Output the (X, Y) coordinate of the center of the cell containing the given text.  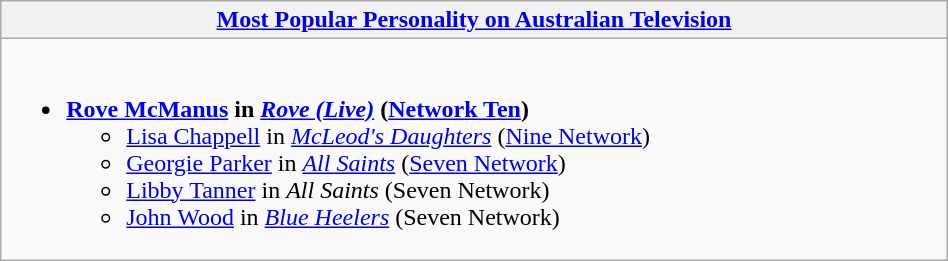
Most Popular Personality on Australian Television (474, 20)
